Identify which cell holds the provided text, then report its [x, y] central coordinate. 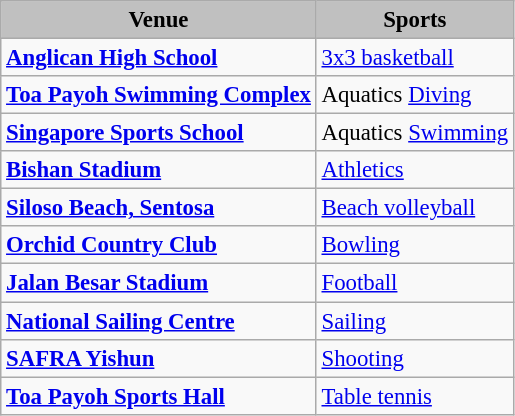
Football [414, 283]
Sailing [414, 321]
Toa Payoh Swimming Complex [158, 95]
Sports [414, 20]
Anglican High School [158, 58]
Table tennis [414, 396]
Bowling [414, 245]
Orchid Country Club [158, 245]
Shooting [414, 358]
National Sailing Centre [158, 321]
Athletics [414, 170]
Aquatics Swimming [414, 133]
Aquatics Diving [414, 95]
Bishan Stadium [158, 170]
Beach volleyball [414, 208]
3x3 basketball [414, 58]
Siloso Beach, Sentosa [158, 208]
Toa Payoh Sports Hall [158, 396]
SAFRA Yishun [158, 358]
Jalan Besar Stadium [158, 283]
Singapore Sports School [158, 133]
Venue [158, 20]
